Scan for the cell matching the given text and deliver its [x, y] coordinate at center. 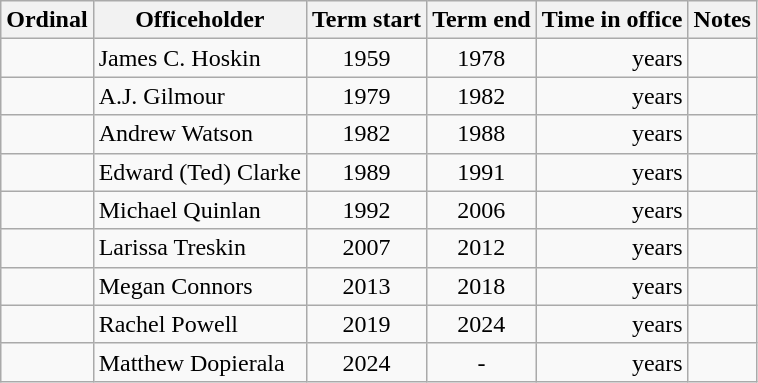
Matthew Dopierala [200, 362]
1988 [482, 134]
2006 [482, 210]
1959 [366, 58]
2013 [366, 286]
1978 [482, 58]
Andrew Watson [200, 134]
1989 [366, 172]
Officeholder [200, 20]
1979 [366, 96]
2012 [482, 248]
James C. Hoskin [200, 58]
- [482, 362]
Rachel Powell [200, 324]
Megan Connors [200, 286]
1992 [366, 210]
Notes [722, 20]
Time in office [612, 20]
1991 [482, 172]
Term end [482, 20]
Larissa Treskin [200, 248]
Ordinal [47, 20]
2018 [482, 286]
Edward (Ted) Clarke [200, 172]
A.J. Gilmour [200, 96]
2019 [366, 324]
Term start [366, 20]
Michael Quinlan [200, 210]
2007 [366, 248]
